Return the [X, Y] coordinate for the center point of the cell that contains the specified text.  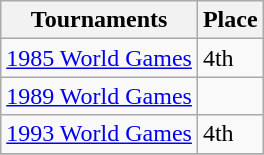
1989 World Games [100, 96]
1985 World Games [100, 58]
1993 World Games [100, 134]
Tournaments [100, 20]
Place [230, 20]
